Pinpoint the cell where the given text exists, returning its [x, y] midpoint coordinate. 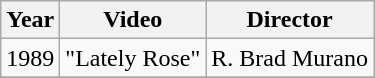
"Lately Rose" [133, 58]
R. Brad Murano [290, 58]
Year [30, 20]
1989 [30, 58]
Director [290, 20]
Video [133, 20]
